Extract the (x, y) coordinate from the center of the cell holding the provided text.  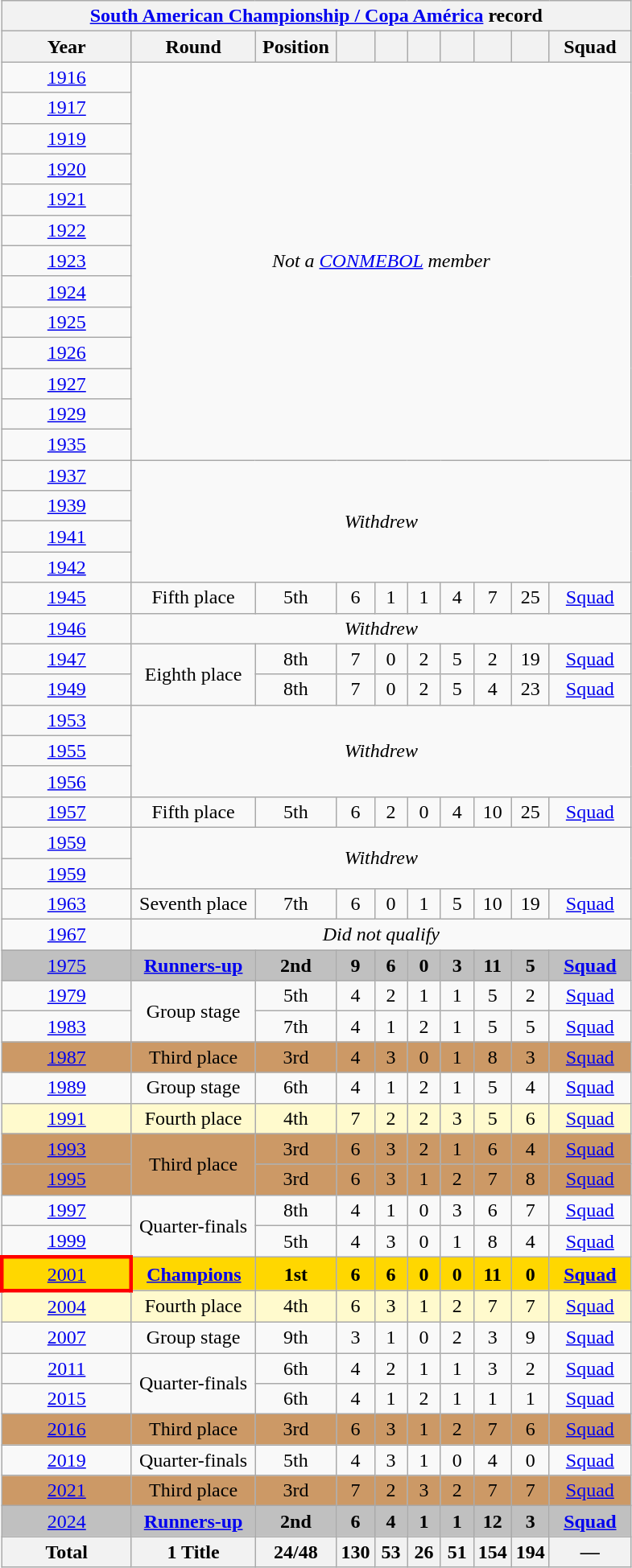
1955 (66, 751)
2015 (66, 1399)
Champions (193, 1274)
1995 (66, 1179)
154 (493, 1552)
1927 (66, 384)
2011 (66, 1368)
1987 (66, 1057)
— (589, 1552)
1957 (66, 812)
1926 (66, 352)
1945 (66, 598)
Position (296, 47)
1989 (66, 1088)
194 (530, 1552)
24/48 (296, 1552)
1983 (66, 1027)
2021 (66, 1491)
Not a CONMEBOL member (381, 261)
1937 (66, 475)
53 (391, 1552)
1917 (66, 108)
2016 (66, 1430)
1999 (66, 1241)
2007 (66, 1337)
2024 (66, 1521)
1 Title (193, 1552)
2004 (66, 1307)
9th (296, 1337)
1941 (66, 537)
1919 (66, 138)
1925 (66, 322)
1920 (66, 169)
1953 (66, 720)
1956 (66, 781)
1991 (66, 1118)
1923 (66, 261)
Total (66, 1552)
1963 (66, 904)
130 (356, 1552)
Year (66, 47)
1975 (66, 965)
1979 (66, 996)
1916 (66, 77)
1942 (66, 567)
Round (193, 47)
1st (296, 1274)
1946 (66, 628)
1939 (66, 506)
1929 (66, 414)
1921 (66, 200)
Seventh place (193, 904)
1935 (66, 445)
2001 (66, 1274)
1993 (66, 1149)
1924 (66, 291)
1922 (66, 230)
Did not qualify (381, 935)
1949 (66, 689)
12 (493, 1521)
South American Championship / Copa América record (316, 16)
1947 (66, 659)
2019 (66, 1460)
51 (457, 1552)
23 (530, 689)
Eighth place (193, 674)
1997 (66, 1210)
1967 (66, 935)
26 (423, 1552)
